Pinpoint the cell where the given text exists, returning its [X, Y] midpoint coordinate. 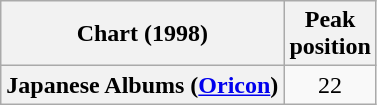
Japanese Albums (Oricon) [142, 85]
22 [330, 85]
Peakposition [330, 34]
Chart (1998) [142, 34]
